Identify which cell holds the provided text, then report its [x, y] central coordinate. 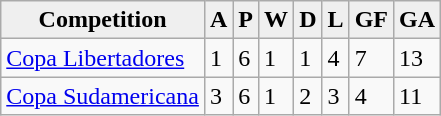
P [246, 20]
Competition [103, 20]
13 [416, 58]
L [336, 20]
Copa Sudamericana [103, 96]
7 [371, 58]
W [276, 20]
D [308, 20]
11 [416, 96]
Copa Libertadores [103, 58]
A [218, 20]
GF [371, 20]
2 [308, 96]
GA [416, 20]
